Return [X, Y] of the center of cell containing provided text 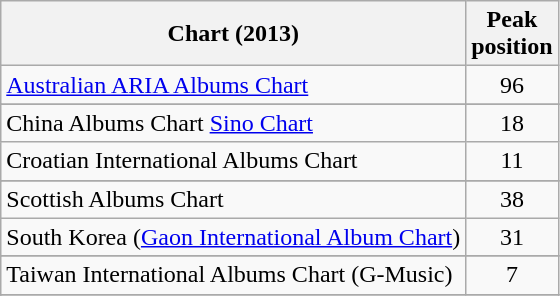
Australian ARIA Albums Chart [234, 85]
Chart (2013) [234, 34]
Scottish Albums Chart [234, 199]
38 [512, 199]
31 [512, 237]
China Albums Chart Sino Chart [234, 123]
Taiwan International Albums Chart (G-Music) [234, 275]
Croatian International Albums Chart [234, 161]
11 [512, 161]
96 [512, 85]
7 [512, 275]
18 [512, 123]
Peakposition [512, 34]
South Korea (Gaon International Album Chart) [234, 237]
